Scan for the cell matching the given text and deliver its [x, y] coordinate at center. 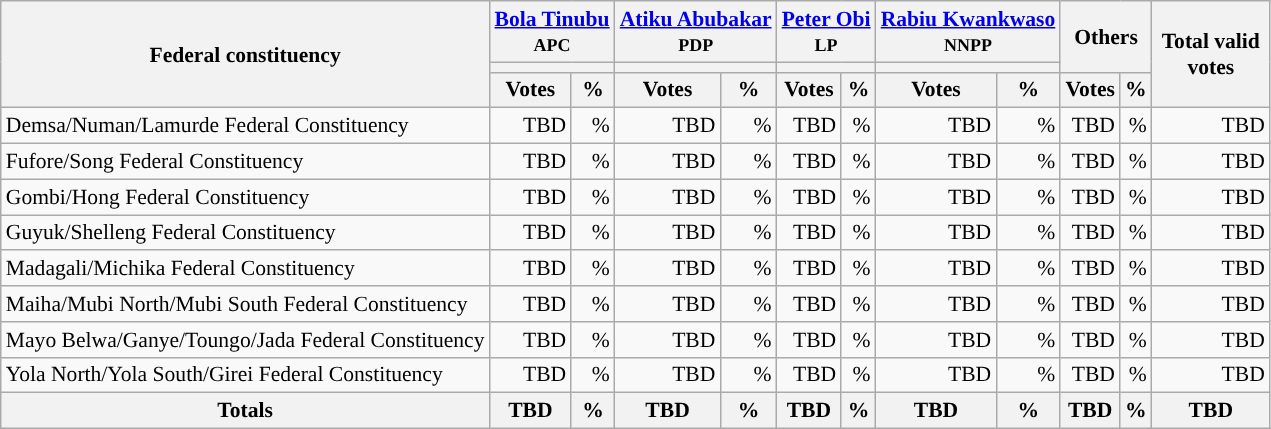
Totals [246, 411]
Gombi/Hong Federal Constituency [246, 197]
Atiku AbubakarPDP [696, 32]
Maiha/Mubi North/Mubi South Federal Constituency [246, 304]
Mayo Belwa/Ganye/Toungo/Jada Federal Constituency [246, 340]
Federal constituency [246, 54]
Fufore/Song Federal Constituency [246, 162]
Demsa/Numan/Lamurde Federal Constituency [246, 126]
Total valid votes [1211, 54]
Yola North/Yola South/Girei Federal Constituency [246, 375]
Peter ObiLP [826, 32]
Madagali/Michika Federal Constituency [246, 269]
Others [1106, 36]
Guyuk/Shelleng Federal Constituency [246, 233]
Rabiu KwankwasoNNPP [968, 32]
Bola TinubuAPC [552, 32]
